Scan for the cell matching the given text and deliver its [X, Y] coordinate at center. 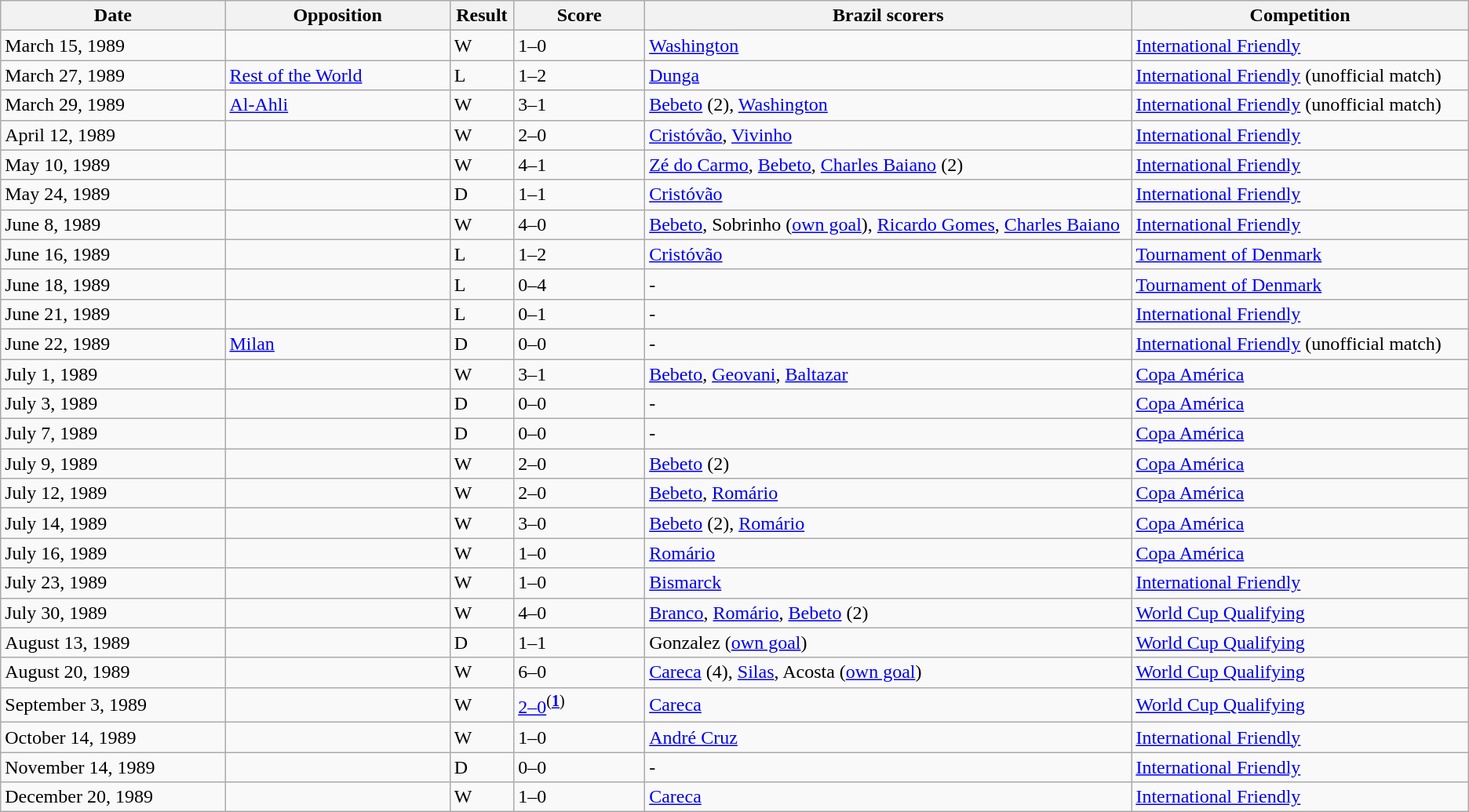
December 20, 1989 [113, 797]
June 22, 1989 [113, 344]
March 27, 1989 [113, 75]
Date [113, 16]
June 8, 1989 [113, 224]
Bebeto, Geovani, Baltazar [888, 374]
Bebeto, Romário [888, 493]
Careca (4), Silas, Acosta (own goal) [888, 672]
November 14, 1989 [113, 767]
Bebeto, Sobrinho (own goal), Ricardo Gomes, Charles Baiano [888, 224]
June 21, 1989 [113, 314]
July 12, 1989 [113, 493]
Bebeto (2), Romário [888, 523]
August 13, 1989 [113, 643]
July 3, 1989 [113, 404]
July 1, 1989 [113, 374]
Zé do Carmo, Bebeto, Charles Baiano (2) [888, 165]
October 14, 1989 [113, 737]
Cristóvão, Vivinho [888, 135]
Branco, Romário, Bebeto (2) [888, 613]
4–1 [579, 165]
June 16, 1989 [113, 254]
Bebeto (2) [888, 464]
July 9, 1989 [113, 464]
May 10, 1989 [113, 165]
Bismarck [888, 583]
July 30, 1989 [113, 613]
April 12, 1989 [113, 135]
3–0 [579, 523]
Dunga [888, 75]
Competition [1299, 16]
June 18, 1989 [113, 284]
Bebeto (2), Washington [888, 105]
Score [579, 16]
Opposition [337, 16]
Rest of the World [337, 75]
Gonzalez (own goal) [888, 643]
André Cruz [888, 737]
July 7, 1989 [113, 434]
Romário [888, 553]
September 3, 1989 [113, 705]
August 20, 1989 [113, 672]
Al-Ahli [337, 105]
May 24, 1989 [113, 195]
0–4 [579, 284]
Milan [337, 344]
July 14, 1989 [113, 523]
March 15, 1989 [113, 46]
Result [482, 16]
Brazil scorers [888, 16]
Washington [888, 46]
July 16, 1989 [113, 553]
2–0(1) [579, 705]
July 23, 1989 [113, 583]
March 29, 1989 [113, 105]
6–0 [579, 672]
0–1 [579, 314]
